Detect which cell encompasses the target text, then output its (X, Y) center coordinate. 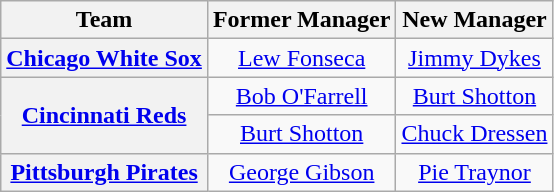
Cincinnati Reds (104, 115)
New Manager (474, 20)
Chicago White Sox (104, 58)
Lew Fonseca (302, 58)
Team (104, 20)
Chuck Dressen (474, 134)
George Gibson (302, 172)
Pittsburgh Pirates (104, 172)
Pie Traynor (474, 172)
Former Manager (302, 20)
Bob O'Farrell (302, 96)
Jimmy Dykes (474, 58)
